For the text-containing cell, return its midpoint in [X, Y] coordinate format. 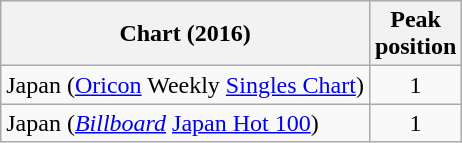
Japan (Oricon Weekly Singles Chart) [186, 85]
Chart (2016) [186, 34]
Japan (Billboard Japan Hot 100) [186, 123]
Peakposition [415, 34]
